Extract the [x, y] coordinate from the center of the cell holding the provided text.  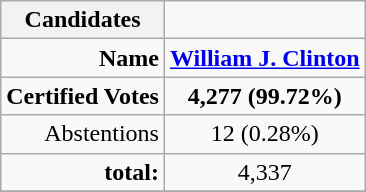
Name [83, 58]
Certified Votes [83, 96]
William J. Clinton [264, 58]
total: [83, 172]
Abstentions [83, 134]
12 (0.28%) [264, 134]
4,277 (99.72%) [264, 96]
Candidates [83, 20]
4,337 [264, 172]
